For the text-containing cell, return its midpoint in (x, y) coordinate format. 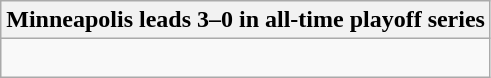
Minneapolis leads 3–0 in all-time playoff series (246, 20)
